Provide the (X, Y) coordinate of the cell's center where the given text is located.  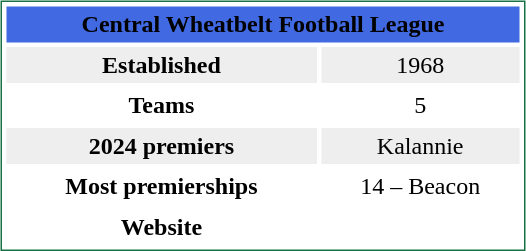
Kalannie (420, 146)
Most premierships (161, 186)
14 – Beacon (420, 186)
Established (161, 65)
Central Wheatbelt Football League (262, 24)
Website (161, 227)
1968 (420, 65)
5 (420, 106)
Teams (161, 106)
2024 premiers (161, 146)
